Return (x, y) of the center of cell containing provided text 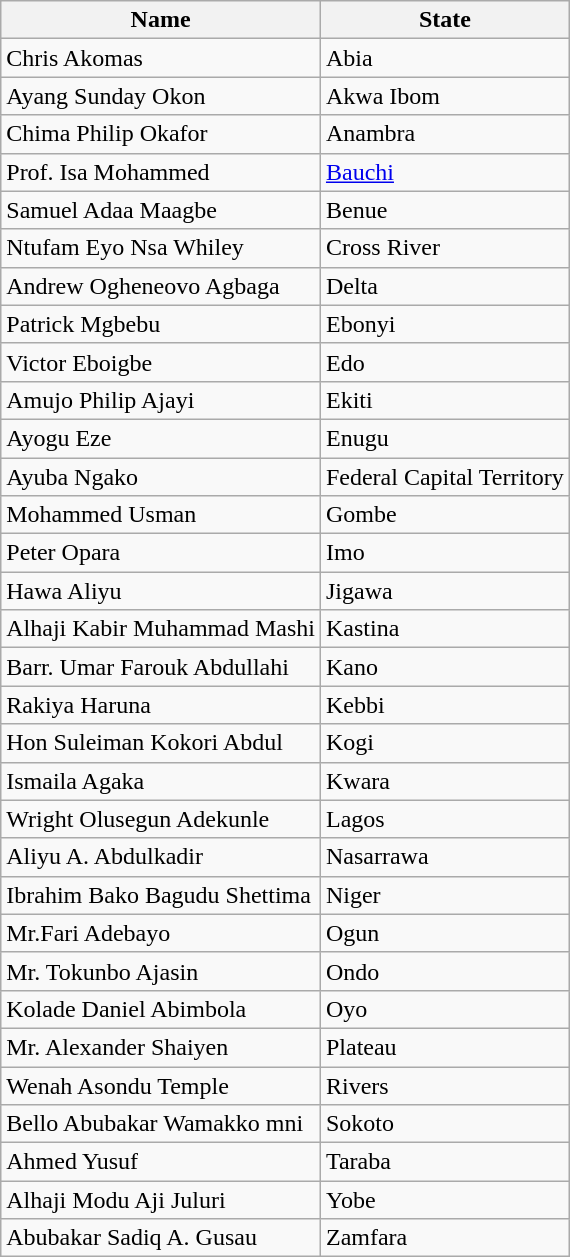
Lagos (444, 819)
Kogi (444, 743)
Niger (444, 895)
Bello Abubakar Wamakko mni (161, 1124)
Abubakar Sadiq A. Gusau (161, 1238)
Akwa Ibom (444, 96)
Ebonyi (444, 324)
Benue (444, 210)
Kwara (444, 781)
State (444, 20)
Ibrahim Bako Bagudu Shettima (161, 895)
Anambra (444, 134)
Edo (444, 362)
Delta (444, 286)
Wright Olusegun Adekunle (161, 819)
Gombe (444, 515)
Mr. Alexander Shaiyen (161, 1047)
Mr.Fari Adebayo (161, 933)
Mr. Tokunbo Ajasin (161, 971)
Taraba (444, 1162)
Sokoto (444, 1124)
Ekiti (444, 400)
Hon Suleiman Kokori Abdul (161, 743)
Samuel Adaa Maagbe (161, 210)
Alhaji Kabir Muhammad Mashi (161, 629)
Kebbi (444, 705)
Prof. Isa Mohammed (161, 172)
Abia (444, 58)
Ayogu Eze (161, 438)
Wenah Asondu Temple (161, 1085)
Federal Capital Territory (444, 477)
Patrick Mgbebu (161, 324)
Ayang Sunday Okon (161, 96)
Bauchi (444, 172)
Name (161, 20)
Kolade Daniel Abimbola (161, 1009)
Imo (444, 553)
Rivers (444, 1085)
Peter Opara (161, 553)
Kano (444, 667)
Mohammed Usman (161, 515)
Jigawa (444, 591)
Ntufam Eyo Nsa Whiley (161, 248)
Ismaila Agaka (161, 781)
Amujo Philip Ajayi (161, 400)
Enugu (444, 438)
Hawa Aliyu (161, 591)
Victor Eboigbe (161, 362)
Ondo (444, 971)
Chima Philip Okafor (161, 134)
Zamfara (444, 1238)
Chris Akomas (161, 58)
Oyo (444, 1009)
Ayuba Ngako (161, 477)
Rakiya Haruna (161, 705)
Cross River (444, 248)
Alhaji Modu Aji Juluri (161, 1200)
Ahmed Yusuf (161, 1162)
Plateau (444, 1047)
Barr. Umar Farouk Abdullahi (161, 667)
Yobe (444, 1200)
Kastina (444, 629)
Nasarrawa (444, 857)
Aliyu A. Abdulkadir (161, 857)
Andrew Ogheneovo Agbaga (161, 286)
Ogun (444, 933)
